Return the [X, Y] coordinate for the center point of the cell that contains the specified text.  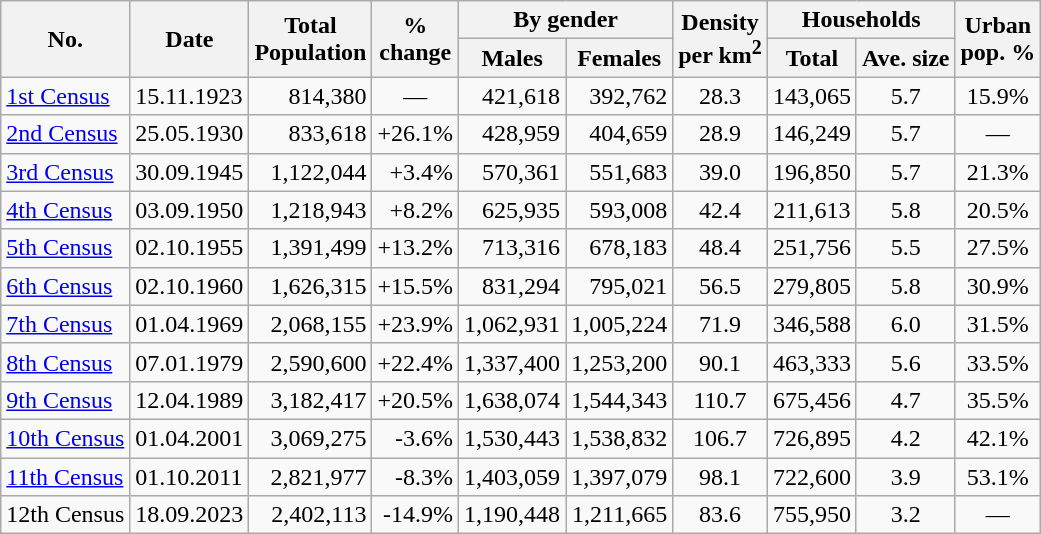
48.4 [720, 248]
196,850 [812, 172]
+3.4% [416, 172]
33.5% [998, 362]
Households [861, 20]
39.0 [720, 172]
2,402,113 [310, 515]
2nd Census [66, 134]
%change [416, 39]
346,588 [812, 324]
98.1 [720, 477]
463,333 [812, 362]
625,935 [512, 210]
1,218,943 [310, 210]
02.10.1960 [190, 286]
02.10.1955 [190, 248]
No. [66, 39]
1,190,448 [512, 515]
12.04.1989 [190, 400]
833,618 [310, 134]
27.5% [998, 248]
1,544,343 [620, 400]
31.5% [998, 324]
795,021 [620, 286]
-14.9% [416, 515]
1,122,044 [310, 172]
TotalPopulation [310, 39]
5.6 [906, 362]
+23.9% [416, 324]
6.0 [906, 324]
3,069,275 [310, 438]
-3.6% [416, 438]
15.9% [998, 96]
28.3 [720, 96]
110.7 [720, 400]
15.11.1923 [190, 96]
1,626,315 [310, 286]
Females [620, 58]
Date [190, 39]
421,618 [512, 96]
2,068,155 [310, 324]
551,683 [620, 172]
01.10.2011 [190, 477]
+22.4% [416, 362]
1,391,499 [310, 248]
Densityper km2 [720, 39]
831,294 [512, 286]
392,762 [620, 96]
404,659 [620, 134]
35.5% [998, 400]
675,456 [812, 400]
8th Census [66, 362]
83.6 [720, 515]
5th Census [66, 248]
03.09.1950 [190, 210]
251,756 [812, 248]
42.4 [720, 210]
211,613 [812, 210]
+8.2% [416, 210]
814,380 [310, 96]
-8.3% [416, 477]
726,895 [812, 438]
5.5 [906, 248]
Total [812, 58]
1,005,224 [620, 324]
20.5% [998, 210]
07.01.1979 [190, 362]
Males [512, 58]
71.9 [720, 324]
570,361 [512, 172]
1,638,074 [512, 400]
146,249 [812, 134]
+26.1% [416, 134]
4.7 [906, 400]
428,959 [512, 134]
3.9 [906, 477]
6th Census [66, 286]
Ave. size [906, 58]
+20.5% [416, 400]
1st Census [66, 96]
25.05.1930 [190, 134]
18.09.2023 [190, 515]
90.1 [720, 362]
53.1% [998, 477]
593,008 [620, 210]
143,065 [812, 96]
4th Census [66, 210]
21.3% [998, 172]
4.2 [906, 438]
42.1% [998, 438]
755,950 [812, 515]
2,590,600 [310, 362]
28.9 [720, 134]
279,805 [812, 286]
678,183 [620, 248]
3.2 [906, 515]
3,182,417 [310, 400]
10th Census [66, 438]
11th Census [66, 477]
7th Census [66, 324]
1,211,665 [620, 515]
1,062,931 [512, 324]
713,316 [512, 248]
30.09.1945 [190, 172]
1,530,443 [512, 438]
9th Census [66, 400]
1,538,832 [620, 438]
By gender [566, 20]
1,397,079 [620, 477]
12th Census [66, 515]
1,403,059 [512, 477]
+15.5% [416, 286]
01.04.1969 [190, 324]
1,253,200 [620, 362]
01.04.2001 [190, 438]
56.5 [720, 286]
2,821,977 [310, 477]
3rd Census [66, 172]
Urbanpop. % [998, 39]
+13.2% [416, 248]
722,600 [812, 477]
1,337,400 [512, 362]
30.9% [998, 286]
106.7 [720, 438]
